Return the [x, y] coordinate for the center point of the cell that contains the specified text.  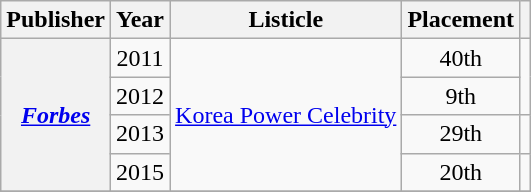
Forbes [56, 115]
9th [461, 96]
29th [461, 134]
40th [461, 58]
Placement [461, 20]
Year [140, 20]
Listicle [286, 20]
2011 [140, 58]
2013 [140, 134]
Publisher [56, 20]
20th [461, 172]
2012 [140, 96]
Korea Power Celebrity [286, 115]
2015 [140, 172]
